Output the (x, y) coordinate of the center of the cell containing the given text.  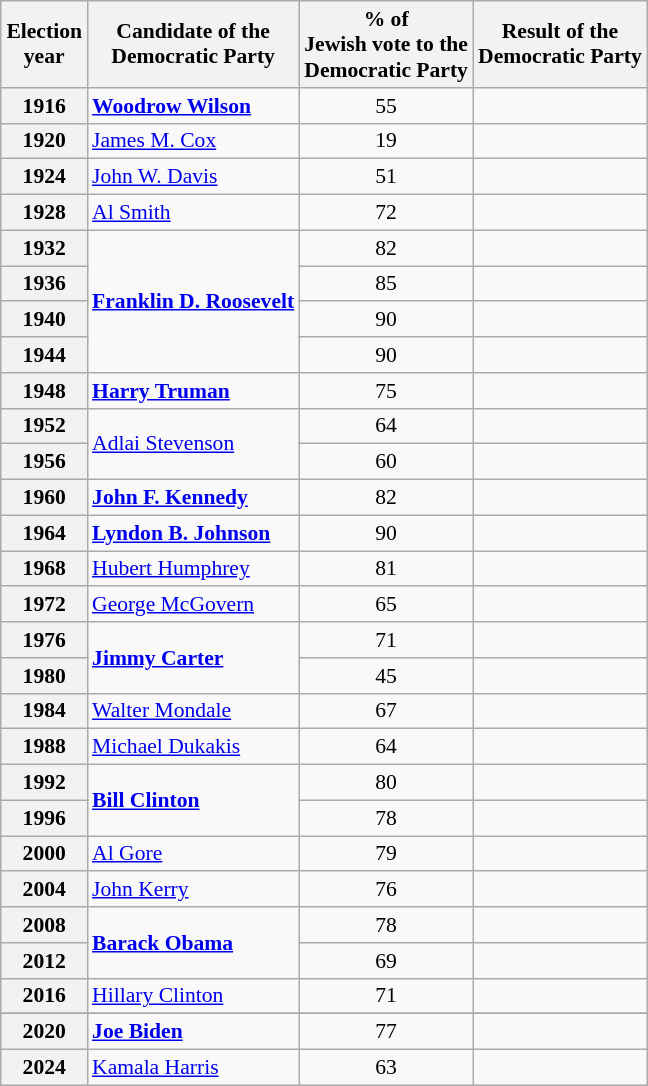
76 (386, 889)
81 (386, 568)
79 (386, 854)
1964 (44, 533)
1988 (44, 747)
1960 (44, 497)
77 (386, 1032)
Hillary Clinton (193, 996)
1984 (44, 711)
2024 (44, 1067)
63 (386, 1067)
Franklin D. Roosevelt (193, 301)
1936 (44, 284)
69 (386, 960)
1952 (44, 426)
John F. Kennedy (193, 497)
2000 (44, 854)
72 (386, 212)
Hubert Humphrey (193, 568)
60 (386, 462)
John W. Davis (193, 177)
Joe Biden (193, 1032)
1916 (44, 105)
Candidate of the Democratic Party (193, 44)
1992 (44, 782)
Harry Truman (193, 390)
George McGovern (193, 604)
1956 (44, 462)
1932 (44, 248)
1920 (44, 141)
James M. Cox (193, 141)
Jimmy Carter (193, 658)
2012 (44, 960)
19 (386, 141)
2020 (44, 1032)
Woodrow Wilson (193, 105)
65 (386, 604)
Walter Mondale (193, 711)
1928 (44, 212)
1972 (44, 604)
% of Jewish vote to the Democratic Party (386, 44)
2008 (44, 925)
75 (386, 390)
80 (386, 782)
1940 (44, 319)
Adlai Stevenson (193, 444)
1948 (44, 390)
1980 (44, 675)
Bill Clinton (193, 800)
2016 (44, 996)
Al Gore (193, 854)
1944 (44, 355)
1924 (44, 177)
Barack Obama (193, 942)
Lyndon B. Johnson (193, 533)
67 (386, 711)
1976 (44, 640)
45 (386, 675)
Al Smith (193, 212)
Kamala Harris (193, 1067)
John Kerry (193, 889)
51 (386, 177)
Election year (44, 44)
Michael Dukakis (193, 747)
85 (386, 284)
1996 (44, 818)
1968 (44, 568)
2004 (44, 889)
Result of the Democratic Party (560, 44)
55 (386, 105)
